Detect which cell encompasses the target text, then output its [x, y] center coordinate. 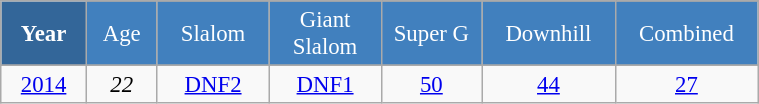
Year [44, 34]
DNF2 [213, 85]
2014 [44, 85]
Age [122, 34]
Downhill [549, 34]
Super G [432, 34]
Combined [686, 34]
DNF1 [325, 85]
27 [686, 85]
44 [549, 85]
GiantSlalom [325, 34]
Slalom [213, 34]
22 [122, 85]
50 [432, 85]
